Return the (X, Y) coordinate for the center point of the cell that contains the specified text.  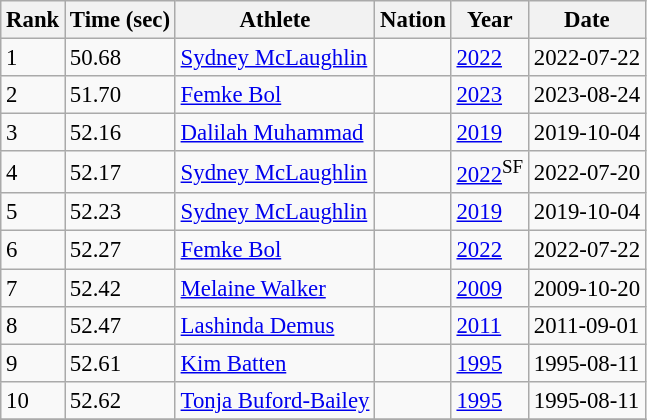
52.61 (120, 363)
Nation (413, 20)
2023 (490, 95)
Rank (33, 20)
Lashinda Demus (274, 325)
5 (33, 213)
2022SF (490, 172)
7 (33, 288)
2011-09-01 (586, 325)
Athlete (274, 20)
52.47 (120, 325)
51.70 (120, 95)
4 (33, 172)
2011 (490, 325)
52.27 (120, 250)
2009 (490, 288)
8 (33, 325)
52.16 (120, 133)
52.17 (120, 172)
Tonja Buford-Bailey (274, 400)
3 (33, 133)
52.42 (120, 288)
10 (33, 400)
Time (sec) (120, 20)
Year (490, 20)
Kim Batten (274, 363)
2023-08-24 (586, 95)
Date (586, 20)
9 (33, 363)
6 (33, 250)
1 (33, 58)
2022-07-20 (586, 172)
Dalilah Muhammad (274, 133)
52.62 (120, 400)
52.23 (120, 213)
2 (33, 95)
2009-10-20 (586, 288)
50.68 (120, 58)
Melaine Walker (274, 288)
